For the text-containing cell, return its midpoint in (X, Y) coordinate format. 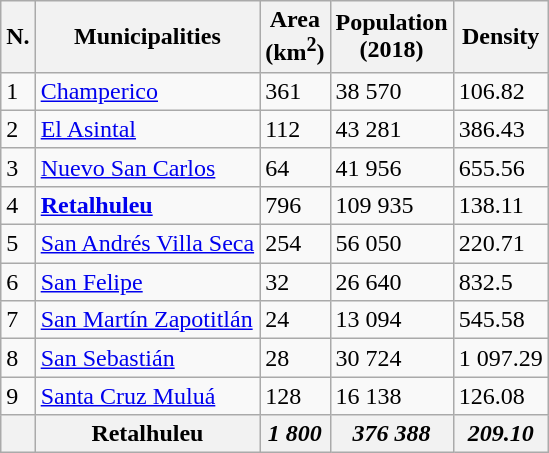
8 (18, 358)
1 800 (295, 434)
El Asintal (147, 129)
Nuevo San Carlos (147, 167)
41 956 (392, 167)
San Martín Zapotitlán (147, 320)
254 (295, 244)
6 (18, 282)
Area(km2) (295, 37)
32 (295, 282)
3 (18, 167)
220.71 (500, 244)
30 724 (392, 358)
Santa Cruz Muluá (147, 396)
112 (295, 129)
5 (18, 244)
126.08 (500, 396)
24 (295, 320)
128 (295, 396)
San Sebastián (147, 358)
545.58 (500, 320)
Municipalities (147, 37)
109 935 (392, 205)
1 097.29 (500, 358)
106.82 (500, 91)
43 281 (392, 129)
4 (18, 205)
Population(2018) (392, 37)
386.43 (500, 129)
832.5 (500, 282)
376 388 (392, 434)
Champerico (147, 91)
655.56 (500, 167)
N. (18, 37)
1 (18, 91)
56 050 (392, 244)
361 (295, 91)
209.10 (500, 434)
16 138 (392, 396)
Density (500, 37)
28 (295, 358)
7 (18, 320)
796 (295, 205)
138.11 (500, 205)
26 640 (392, 282)
9 (18, 396)
San Andrés Villa Seca (147, 244)
13 094 (392, 320)
2 (18, 129)
64 (295, 167)
38 570 (392, 91)
San Felipe (147, 282)
